Identify which cell holds the provided text, then report its (x, y) central coordinate. 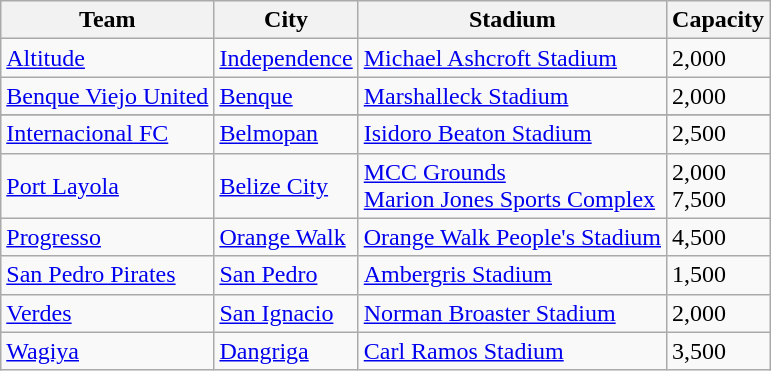
Altitude (108, 58)
Benque Viejo United (108, 96)
Stadium (512, 20)
Orange Walk (286, 237)
Port Layola (108, 186)
Benque (286, 96)
San Pedro (286, 275)
Carl Ramos Stadium (512, 351)
San Ignacio (286, 313)
1,500 (718, 275)
Dangriga (286, 351)
3,500 (718, 351)
MCC GroundsMarion Jones Sports Complex (512, 186)
Belmopan (286, 134)
Progresso (108, 237)
Team (108, 20)
Isidoro Beaton Stadium (512, 134)
Belize City (286, 186)
Orange Walk People's Stadium (512, 237)
Norman Broaster Stadium (512, 313)
City (286, 20)
Verdes (108, 313)
Wagiya (108, 351)
Marshalleck Stadium (512, 96)
Independence (286, 58)
4,500 (718, 237)
Internacional FC (108, 134)
Capacity (718, 20)
Ambergris Stadium (512, 275)
2,500 (718, 134)
San Pedro Pirates (108, 275)
2,0007,500 (718, 186)
Michael Ashcroft Stadium (512, 58)
